Detect which cell encompasses the target text, then output its (X, Y) center coordinate. 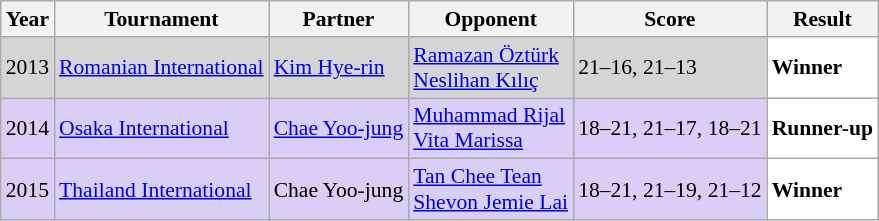
Result (822, 19)
2015 (28, 190)
Year (28, 19)
Ramazan Öztürk Neslihan Kılıç (490, 68)
2013 (28, 68)
Muhammad Rijal Vita Marissa (490, 128)
Partner (339, 19)
18–21, 21–19, 21–12 (670, 190)
Kim Hye-rin (339, 68)
18–21, 21–17, 18–21 (670, 128)
Opponent (490, 19)
Osaka International (162, 128)
Tournament (162, 19)
Tan Chee Tean Shevon Jemie Lai (490, 190)
Runner-up (822, 128)
Romanian International (162, 68)
Thailand International (162, 190)
21–16, 21–13 (670, 68)
Score (670, 19)
2014 (28, 128)
